Identify which cell holds the provided text, then report its [x, y] central coordinate. 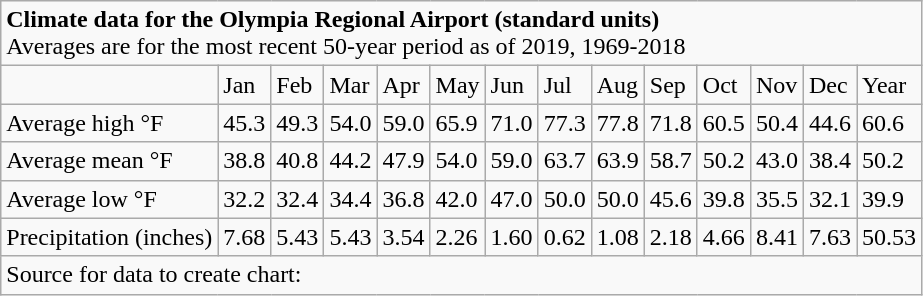
44.2 [350, 161]
63.9 [618, 161]
1.08 [618, 237]
34.4 [350, 199]
Nov [776, 85]
71.0 [512, 123]
32.4 [298, 199]
4.66 [724, 237]
32.2 [244, 199]
65.9 [458, 123]
45.3 [244, 123]
Jun [512, 85]
Average mean °F [110, 161]
60.6 [888, 123]
Sep [670, 85]
Oct [724, 85]
1.60 [512, 237]
36.8 [404, 199]
7.63 [830, 237]
Climate data for the Olympia Regional Airport (standard units)Averages are for the most recent 50-year period as of 2019, 1969-2018 [462, 34]
Dec [830, 85]
50.4 [776, 123]
8.41 [776, 237]
Feb [298, 85]
47.9 [404, 161]
50.53 [888, 237]
42.0 [458, 199]
7.68 [244, 237]
Aug [618, 85]
58.7 [670, 161]
49.3 [298, 123]
Precipitation (inches) [110, 237]
Jul [564, 85]
32.1 [830, 199]
43.0 [776, 161]
39.9 [888, 199]
38.4 [830, 161]
44.6 [830, 123]
63.7 [564, 161]
Average low °F [110, 199]
Source for data to create chart: [462, 275]
38.8 [244, 161]
45.6 [670, 199]
Jan [244, 85]
Mar [350, 85]
60.5 [724, 123]
2.26 [458, 237]
Apr [404, 85]
3.54 [404, 237]
Year [888, 85]
Average high °F [110, 123]
77.8 [618, 123]
77.3 [564, 123]
47.0 [512, 199]
40.8 [298, 161]
May [458, 85]
39.8 [724, 199]
0.62 [564, 237]
2.18 [670, 237]
35.5 [776, 199]
71.8 [670, 123]
